From the cell containing the given text, extract its center point as (x, y) coordinate. 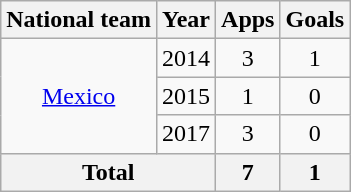
2014 (186, 58)
Total (108, 172)
Year (186, 20)
Apps (248, 20)
Goals (315, 20)
2015 (186, 96)
National team (79, 20)
2017 (186, 134)
Mexico (79, 96)
7 (248, 172)
